Capture the cell that displays the provided text and extract its [X, Y] central coordinate. 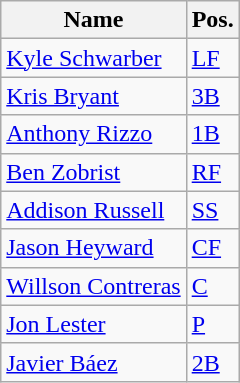
Willson Contreras [94, 286]
Kyle Schwarber [94, 58]
Anthony Rizzo [94, 134]
Name [94, 20]
Jason Heyward [94, 248]
Jon Lester [94, 324]
RF [212, 172]
2B [212, 362]
3B [212, 96]
Addison Russell [94, 210]
1B [212, 134]
SS [212, 210]
P [212, 324]
CF [212, 248]
Kris Bryant [94, 96]
LF [212, 58]
Javier Báez [94, 362]
Pos. [212, 20]
C [212, 286]
Ben Zobrist [94, 172]
